Search for the cell housing the specified text and yield its [x, y] center coordinate. 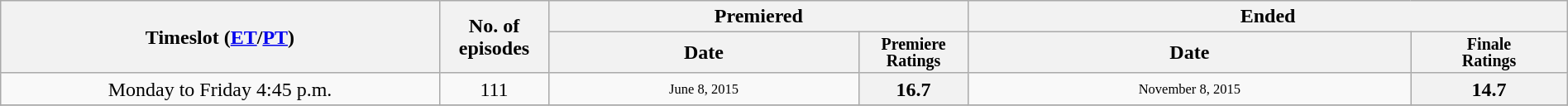
111 [495, 89]
Premiered [759, 17]
PremiereRatings [913, 53]
June 8, 2015 [704, 89]
No. ofepisodes [495, 37]
14.7 [1489, 89]
FinaleRatings [1489, 53]
Ended [1268, 17]
Monday to Friday 4:45 p.m. [220, 89]
November 8, 2015 [1189, 89]
Timeslot (ET/PT) [220, 37]
16.7 [913, 89]
